Find where the given text appears and provide that cell's center as [x, y] coordinate. 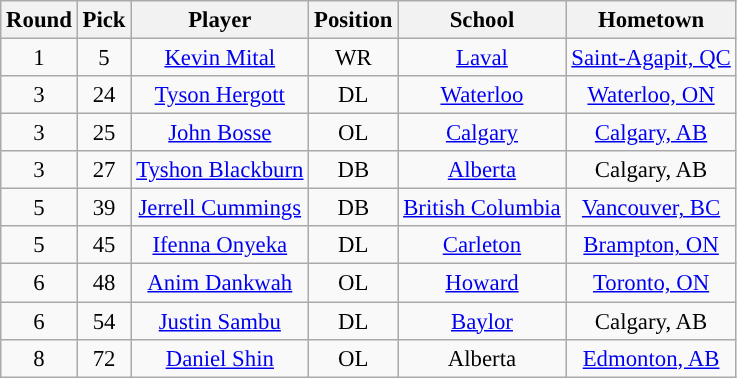
24 [104, 95]
School [482, 20]
45 [104, 245]
Carleton [482, 245]
Player [220, 20]
1 [39, 58]
Vancouver, BC [651, 208]
Edmonton, AB [651, 358]
Anim Dankwah [220, 283]
39 [104, 208]
Round [39, 20]
Jerrell Cummings [220, 208]
Pick [104, 20]
Baylor [482, 321]
Toronto, ON [651, 283]
Saint-Agapit, QC [651, 58]
Waterloo, ON [651, 95]
Calgary [482, 133]
Hometown [651, 20]
Tyshon Blackburn [220, 170]
Waterloo [482, 95]
72 [104, 358]
25 [104, 133]
Daniel Shin [220, 358]
48 [104, 283]
Justin Sambu [220, 321]
Howard [482, 283]
Tyson Hergott [220, 95]
Laval [482, 58]
54 [104, 321]
WR [354, 58]
Kevin Mital [220, 58]
British Columbia [482, 208]
Ifenna Onyeka [220, 245]
Position [354, 20]
8 [39, 358]
John Bosse [220, 133]
27 [104, 170]
Brampton, ON [651, 245]
